Extract the [X, Y] coordinate from the center of the cell holding the provided text.  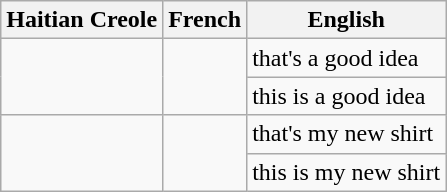
English [346, 20]
this is my new shirt [346, 172]
French [205, 20]
this is a good idea [346, 96]
that's my new shirt [346, 134]
Haitian Creole [82, 20]
that's a good idea [346, 58]
